Return the [x, y] coordinate for the center point of the cell that contains the specified text.  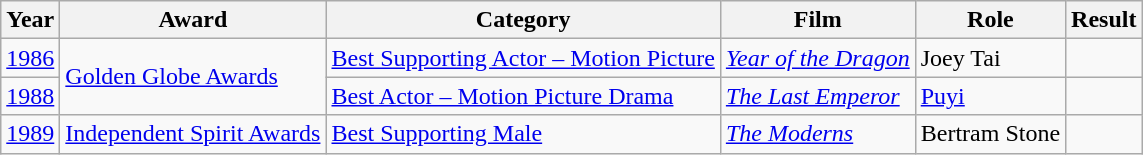
Role [990, 20]
Best Actor – Motion Picture Drama [523, 96]
The Moderns [818, 134]
Year [30, 20]
1986 [30, 58]
Joey Tai [990, 58]
Category [523, 20]
The Last Emperor [818, 96]
1988 [30, 96]
Year of the Dragon [818, 58]
Result [1104, 20]
1989 [30, 134]
Best Supporting Male [523, 134]
Award [193, 20]
Puyi [990, 96]
Film [818, 20]
Independent Spirit Awards [193, 134]
Bertram Stone [990, 134]
Best Supporting Actor – Motion Picture [523, 58]
Golden Globe Awards [193, 77]
